Search for the cell housing the specified text and yield its [X, Y] center coordinate. 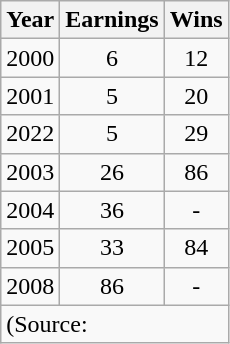
12 [196, 58]
(Source: [114, 324]
2004 [30, 210]
2000 [30, 58]
6 [112, 58]
84 [196, 248]
2001 [30, 96]
26 [112, 172]
20 [196, 96]
33 [112, 248]
2003 [30, 172]
Wins [196, 20]
36 [112, 210]
Earnings [112, 20]
2022 [30, 134]
29 [196, 134]
Year [30, 20]
2005 [30, 248]
2008 [30, 286]
